Capture the cell that displays the provided text and extract its (X, Y) central coordinate. 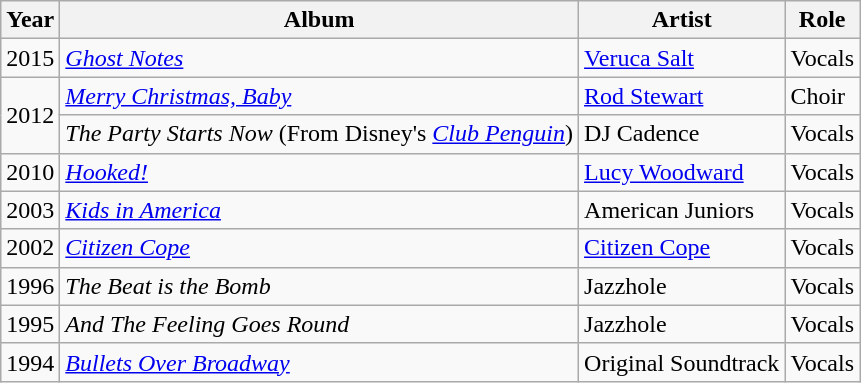
Merry Christmas, Baby (320, 96)
Original Soundtrack (682, 362)
1996 (30, 286)
2003 (30, 210)
The Beat is the Bomb (320, 286)
Choir (822, 96)
Year (30, 20)
Hooked! (320, 172)
Bullets Over Broadway (320, 362)
Ghost Notes (320, 58)
2015 (30, 58)
2012 (30, 115)
Veruca Salt (682, 58)
1994 (30, 362)
Artist (682, 20)
Lucy Woodward (682, 172)
2002 (30, 248)
Album (320, 20)
And The Feeling Goes Round (320, 324)
Role (822, 20)
DJ Cadence (682, 134)
American Juniors (682, 210)
Kids in America (320, 210)
2010 (30, 172)
1995 (30, 324)
The Party Starts Now (From Disney's Club Penguin) (320, 134)
Rod Stewart (682, 96)
